Pinpoint the cell where the given text exists, returning its [X, Y] midpoint coordinate. 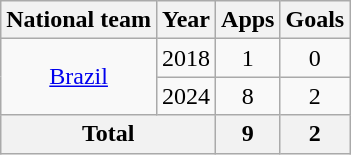
National team [79, 20]
9 [248, 134]
Brazil [79, 77]
8 [248, 96]
Goals [315, 20]
Apps [248, 20]
0 [315, 58]
2018 [186, 58]
1 [248, 58]
Year [186, 20]
Total [108, 134]
2024 [186, 96]
